Output the (x, y) coordinate of the center of the cell containing the given text.  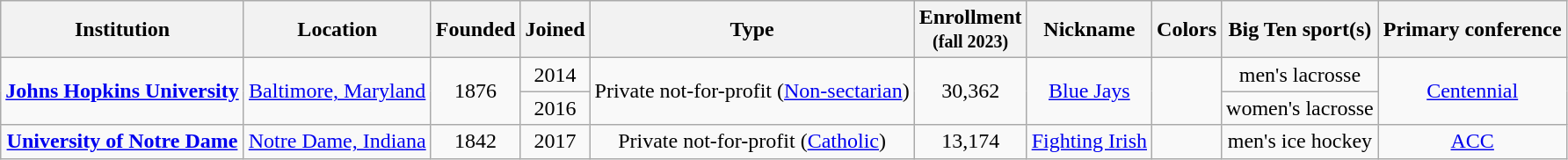
2014 (555, 75)
Nickname (1089, 30)
Private not-for-profit (Catholic) (752, 142)
2017 (555, 142)
2016 (555, 108)
13,174 (970, 142)
Private not-for-profit (Non-sectarian) (752, 91)
Big Ten sport(s) (1301, 30)
Fighting Irish (1089, 142)
women's lacrosse (1301, 108)
ACC (1472, 142)
Location (338, 30)
30,362 (970, 91)
Institution (122, 30)
Joined (555, 30)
Johns Hopkins University (122, 91)
Blue Jays (1089, 91)
Centennial (1472, 91)
men's lacrosse (1301, 75)
1842 (475, 142)
Notre Dame, Indiana (338, 142)
University of Notre Dame (122, 142)
Enrollment(fall 2023) (970, 30)
men's ice hockey (1301, 142)
Colors (1187, 30)
Type (752, 30)
Founded (475, 30)
Baltimore, Maryland (338, 91)
1876 (475, 91)
Primary conference (1472, 30)
